Provide the [x, y] coordinate of the cell's center where the given text is located.  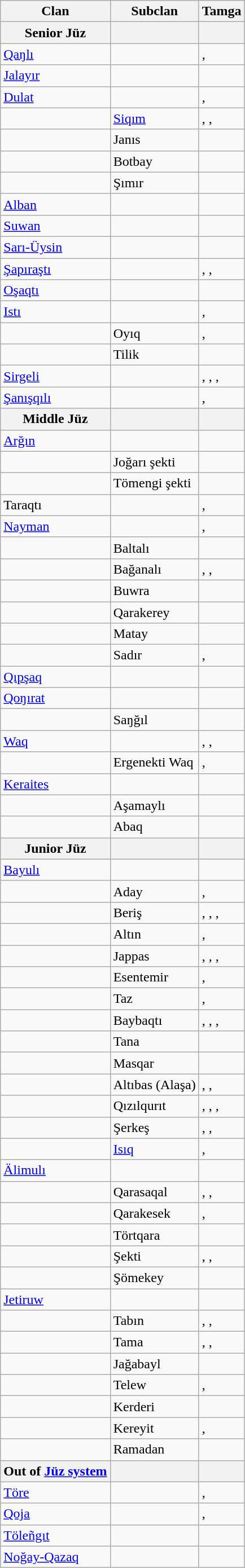
Qoja [55, 1514]
Sirgeli [55, 376]
Qıpşaq [55, 677]
Sarı-Üysin [55, 247]
Arğın [55, 441]
Ramadan [155, 1450]
Tama [155, 1342]
Istı [55, 312]
Oşaqtı [55, 290]
Tabın [155, 1321]
Törtqara [155, 1235]
Saŋğıl [155, 720]
Taz [155, 999]
Taraqtı [55, 505]
Aday [155, 891]
Jalayır [55, 76]
Tilik [155, 355]
Junior Jüz [55, 848]
Kerderi [155, 1407]
Abaq [155, 827]
Keraites [55, 784]
Buwra [155, 591]
Oyıq [155, 333]
Qarakesek [155, 1213]
Waq [55, 741]
Qızılqurıt [155, 1106]
Baltalı [155, 548]
Töre [55, 1492]
Dulat [55, 97]
Sadır [155, 655]
Tana [155, 1042]
Jappas [155, 956]
Şömekey [155, 1278]
Töleñgıt [55, 1535]
Jetiruw [55, 1299]
Suwan [55, 226]
Ergenekti Waq [155, 763]
Joğarı şekti [155, 462]
Bağanalı [155, 569]
Telew [155, 1385]
Clan [55, 11]
Janıs [155, 140]
Alban [55, 204]
Isıq [155, 1149]
Middle Jüz [55, 419]
Masqar [155, 1063]
Out of Jüz system [55, 1471]
Aşamaylı [155, 805]
Matay [155, 634]
Şanışqılı [55, 398]
Älimulı [55, 1170]
Beriş [155, 913]
Noğay-Qazaq [55, 1557]
Bayulı [55, 870]
Şımır [155, 183]
Baybaqtı [155, 1020]
Qaŋlı [55, 54]
Qarasaqal [155, 1192]
Kereyit [155, 1428]
Jağabayl [155, 1364]
Şapıraştı [55, 269]
Senior Jüz [55, 33]
Tamga [221, 11]
Şekti [155, 1256]
Altıbas (Alaşa) [155, 1085]
Qoŋırat [55, 698]
Esentemir [155, 977]
Siqım [155, 118]
Qarakerey [155, 612]
Botbay [155, 161]
Altın [155, 934]
Subclan [155, 11]
Nayman [55, 526]
Tömengi şekti [155, 483]
Şerkeş [155, 1127]
